Pinpoint the cell where the given text exists, returning its [x, y] midpoint coordinate. 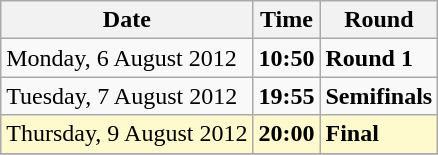
Round [379, 20]
Round 1 [379, 58]
Monday, 6 August 2012 [127, 58]
Date [127, 20]
Semifinals [379, 96]
Thursday, 9 August 2012 [127, 134]
10:50 [286, 58]
Final [379, 134]
Tuesday, 7 August 2012 [127, 96]
20:00 [286, 134]
19:55 [286, 96]
Time [286, 20]
